Locate the cell with the specified text and output its (x, y) center coordinate. 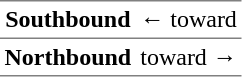
Southbound (68, 20)
← toward (189, 20)
Northbound (68, 57)
toward → (189, 57)
